Capture the cell that displays the provided text and extract its (x, y) central coordinate. 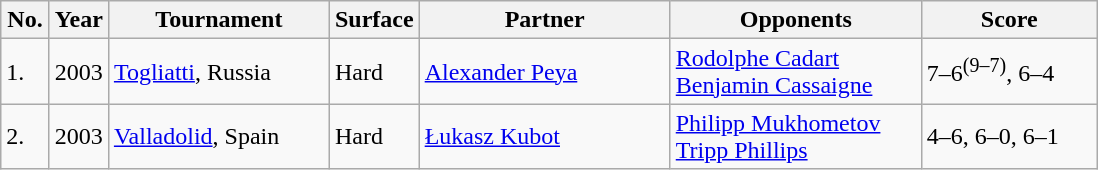
Surface (374, 20)
Score (1009, 20)
2. (26, 136)
Togliatti, Russia (218, 72)
Philipp Mukhometov Tripp Phillips (796, 136)
1. (26, 72)
Opponents (796, 20)
Rodolphe Cadart Benjamin Cassaigne (796, 72)
Tournament (218, 20)
Łukasz Kubot (544, 136)
Valladolid, Spain (218, 136)
No. (26, 20)
Alexander Peya (544, 72)
Partner (544, 20)
4–6, 6–0, 6–1 (1009, 136)
7–6(9–7), 6–4 (1009, 72)
Year (78, 20)
